Locate the cell with the specified text and output its (x, y) center coordinate. 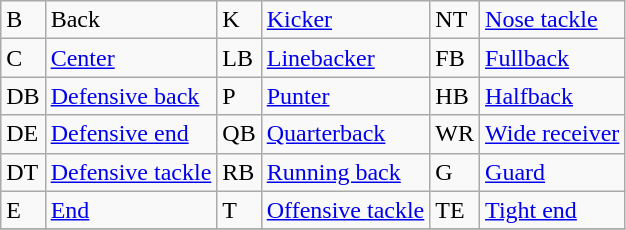
Punter (346, 96)
HB (455, 96)
Offensive tackle (346, 210)
WR (455, 134)
RB (239, 172)
LB (239, 58)
End (131, 210)
Nose tackle (552, 20)
Defensive tackle (131, 172)
C (23, 58)
Quarterback (346, 134)
Fullback (552, 58)
TE (455, 210)
NT (455, 20)
Center (131, 58)
K (239, 20)
Guard (552, 172)
FB (455, 58)
G (455, 172)
QB (239, 134)
Wide receiver (552, 134)
Linebacker (346, 58)
Halfback (552, 96)
B (23, 20)
Kicker (346, 20)
DB (23, 96)
Back (131, 20)
P (239, 96)
Defensive back (131, 96)
E (23, 210)
T (239, 210)
Tight end (552, 210)
Running back (346, 172)
DE (23, 134)
Defensive end (131, 134)
DT (23, 172)
